Identify which cell holds the provided text, then report its (x, y) central coordinate. 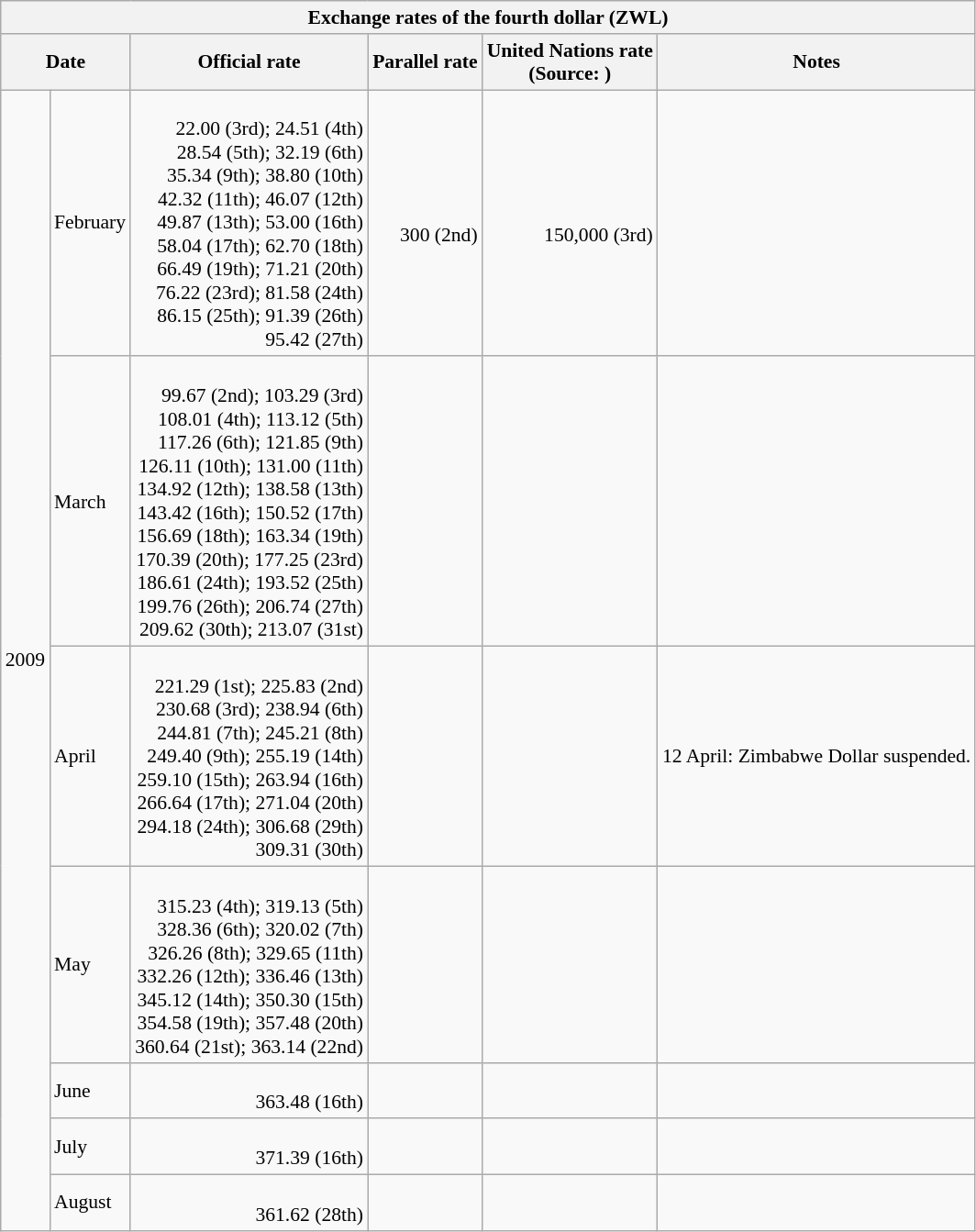
March (90, 502)
July (90, 1147)
Notes (816, 62)
Exchange rates of the fourth dollar (ZWL) (488, 17)
Date (66, 62)
300 (2nd) (426, 224)
361.62 (28th) (250, 1204)
April (90, 757)
2009 (26, 660)
May (90, 964)
150,000 (3rd) (571, 224)
February (90, 224)
Official rate (250, 62)
Parallel rate (426, 62)
August (90, 1204)
June (90, 1090)
363.48 (16th) (250, 1090)
371.39 (16th) (250, 1147)
12 April: Zimbabwe Dollar suspended. (816, 757)
United Nations rate(Source: ) (571, 62)
